Search for the cell housing the specified text and yield its (x, y) center coordinate. 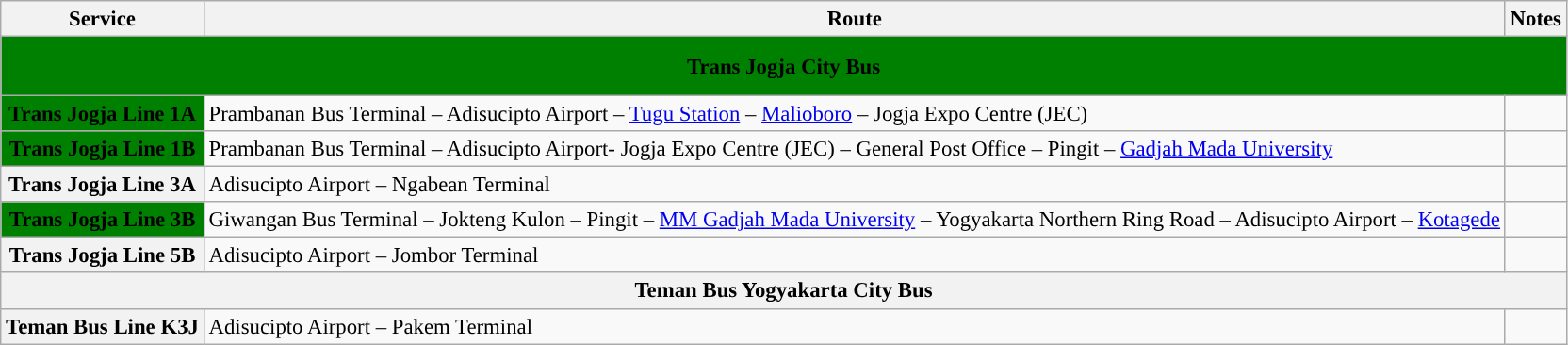
Adisucipto Airport – Jombor Terminal (854, 255)
Service (102, 19)
Teman Bus Yogyakarta City Bus (784, 291)
Trans Jogja Line 5B (102, 255)
Trans Jogja Line 1A (102, 114)
Trans Jogja Line 1B (102, 149)
Prambanan Bus Terminal – Adisucipto Airport – Tugu Station – Malioboro – Jogja Expo Centre (JEC) (854, 114)
Teman Bus Line K3J (102, 326)
Route (854, 19)
Trans Jogja City Bus (784, 66)
Prambanan Bus Terminal – Adisucipto Airport- Jogja Expo Centre (JEC) – General Post Office – Pingit – Gadjah Mada University (854, 149)
Trans Jogja Line 3A (102, 185)
Giwangan Bus Terminal – Jokteng Kulon – Pingit – MM Gadjah Mada University – Yogyakarta Northern Ring Road – Adisucipto Airport – Kotagede (854, 220)
Adisucipto Airport – Pakem Terminal (854, 326)
Trans Jogja Line 3B (102, 220)
Adisucipto Airport – Ngabean Terminal (854, 185)
Notes (1536, 19)
